Return the [x, y] coordinate for the center point of the cell that contains the specified text.  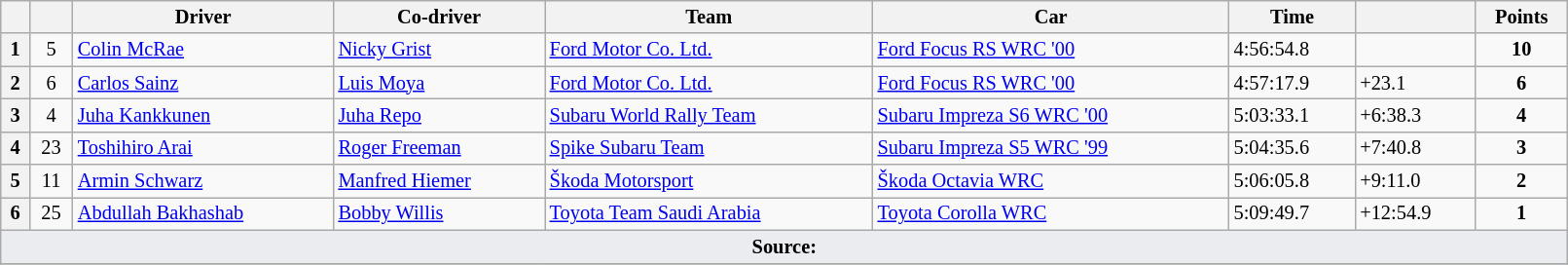
Abdullah Bakhashab [203, 213]
+12:54.9 [1415, 213]
Manfred Hiemer [440, 181]
+23.1 [1415, 83]
+6:38.3 [1415, 115]
Subaru Impreza S5 WRC '99 [1051, 148]
Team [709, 17]
+7:40.8 [1415, 148]
Toyota Team Saudi Arabia [709, 213]
Car [1051, 17]
25 [51, 213]
Luis Moya [440, 83]
Source: [784, 246]
10 [1522, 50]
4:56:54.8 [1293, 50]
Time [1293, 17]
11 [51, 181]
Škoda Motorsport [709, 181]
Juha Kankkunen [203, 115]
Colin McRae [203, 50]
Subaru Impreza S6 WRC '00 [1051, 115]
Bobby Willis [440, 213]
Driver [203, 17]
5:03:33.1 [1293, 115]
Roger Freeman [440, 148]
23 [51, 148]
Nicky Grist [440, 50]
Armin Schwarz [203, 181]
Toyota Corolla WRC [1051, 213]
5:06:05.8 [1293, 181]
Juha Repo [440, 115]
Toshihiro Arai [203, 148]
Spike Subaru Team [709, 148]
+9:11.0 [1415, 181]
Subaru World Rally Team [709, 115]
Points [1522, 17]
Škoda Octavia WRC [1051, 181]
Co-driver [440, 17]
5:09:49.7 [1293, 213]
4:57:17.9 [1293, 83]
5:04:35.6 [1293, 148]
Carlos Sainz [203, 83]
